Return the [X, Y] coordinate for the center point of the cell that contains the specified text.  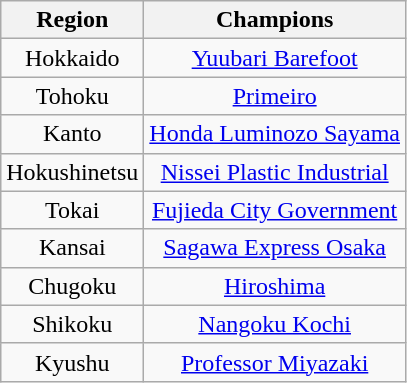
Sagawa Express Osaka [275, 248]
Fujieda City Government [275, 210]
Kyushu [72, 362]
Tokai [72, 210]
Shikoku [72, 324]
Hokushinetsu [72, 172]
Professor Miyazaki [275, 362]
Nangoku Kochi [275, 324]
Yuubari Barefoot [275, 58]
Hiroshima [275, 286]
Chugoku [72, 286]
Tohoku [72, 96]
Hokkaido [72, 58]
Honda Luminozo Sayama [275, 134]
Nissei Plastic Industrial [275, 172]
Kanto [72, 134]
Region [72, 20]
Kansai [72, 248]
Champions [275, 20]
Primeiro [275, 96]
